From the cell containing the given text, extract its center point as (x, y) coordinate. 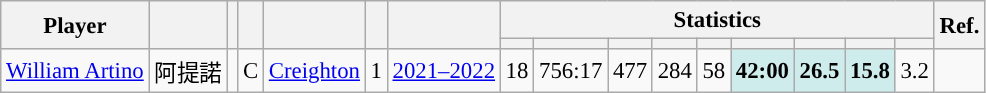
William Artino (75, 71)
26.5 (819, 71)
15.8 (870, 71)
Creighton (315, 71)
1 (376, 71)
3.2 (914, 71)
Player (75, 25)
阿提諾 (188, 71)
756:17 (571, 71)
C (251, 71)
Ref. (959, 25)
2021–2022 (444, 71)
42:00 (762, 71)
18 (516, 71)
Statistics (717, 20)
58 (714, 71)
477 (630, 71)
284 (674, 71)
